Find where the given text appears and provide that cell's center as (X, Y) coordinate. 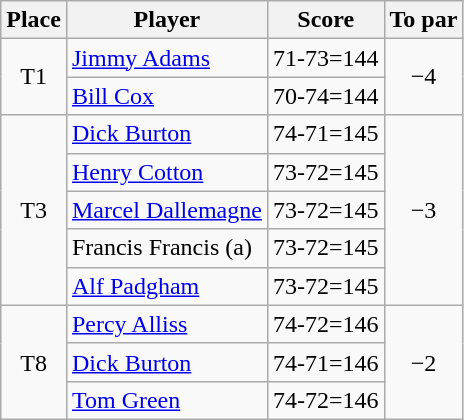
T8 (34, 362)
−4 (424, 77)
Score (326, 20)
71-73=144 (326, 58)
74-71=145 (326, 134)
−3 (424, 210)
Player (166, 20)
Percy Alliss (166, 324)
70-74=144 (326, 96)
Marcel Dallemagne (166, 210)
T3 (34, 210)
Henry Cotton (166, 172)
To par (424, 20)
Jimmy Adams (166, 58)
Alf Padgham (166, 286)
−2 (424, 362)
Francis Francis (a) (166, 248)
Place (34, 20)
74-71=146 (326, 362)
Tom Green (166, 400)
Bill Cox (166, 96)
T1 (34, 77)
